Scan for the cell matching the given text and deliver its (x, y) coordinate at center. 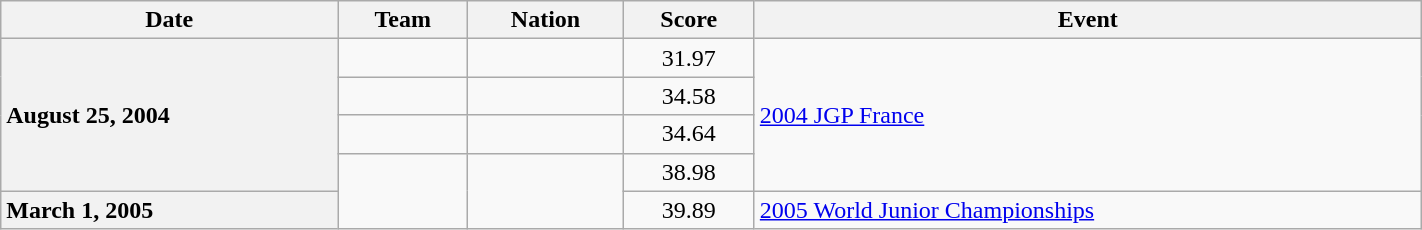
2005 World Junior Championships (1088, 210)
31.97 (688, 58)
August 25, 2004 (170, 115)
38.98 (688, 172)
Nation (546, 20)
34.64 (688, 134)
March 1, 2005 (170, 210)
Date (170, 20)
Event (1088, 20)
2004 JGP France (1088, 115)
39.89 (688, 210)
Score (688, 20)
Team (403, 20)
34.58 (688, 96)
